Provide the (X, Y) coordinate of the cell's center where the given text is located.  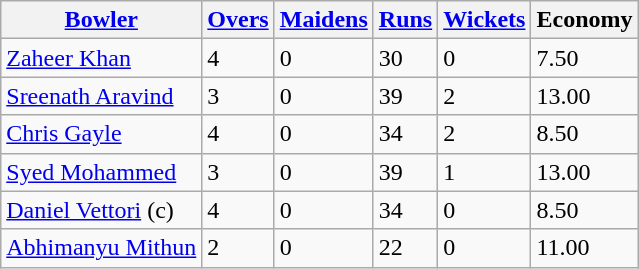
Daniel Vettori (c) (102, 210)
30 (405, 58)
Overs (238, 20)
1 (484, 172)
Bowler (102, 20)
7.50 (584, 58)
11.00 (584, 248)
22 (405, 248)
Abhimanyu Mithun (102, 248)
Syed Mohammed (102, 172)
Wickets (484, 20)
Economy (584, 20)
Runs (405, 20)
Sreenath Aravind (102, 96)
Chris Gayle (102, 134)
Zaheer Khan (102, 58)
Maidens (324, 20)
